From the cell containing the given text, extract its center point as (x, y) coordinate. 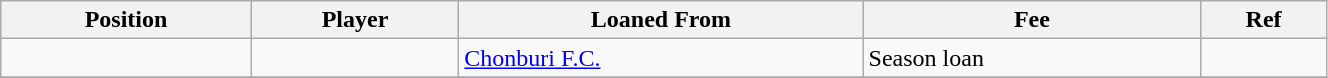
Fee (1032, 20)
Loaned From (661, 20)
Season loan (1032, 58)
Chonburi F.C. (661, 58)
Ref (1264, 20)
Player (355, 20)
Position (126, 20)
